Pinpoint the cell where the given text exists, returning its (x, y) midpoint coordinate. 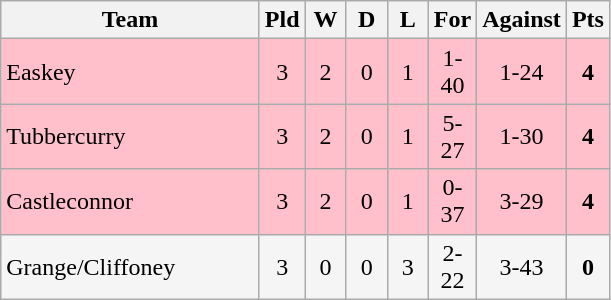
5-27 (452, 136)
1-24 (522, 72)
3-29 (522, 202)
W (326, 20)
2-22 (452, 266)
Pts (588, 20)
Castleconnor (130, 202)
Tubbercurry (130, 136)
Team (130, 20)
Easkey (130, 72)
0-37 (452, 202)
1-30 (522, 136)
For (452, 20)
D (366, 20)
1-40 (452, 72)
3-43 (522, 266)
Grange/Cliffoney (130, 266)
L (408, 20)
Against (522, 20)
Pld (282, 20)
